Locate the cell with the specified text and output its [x, y] center coordinate. 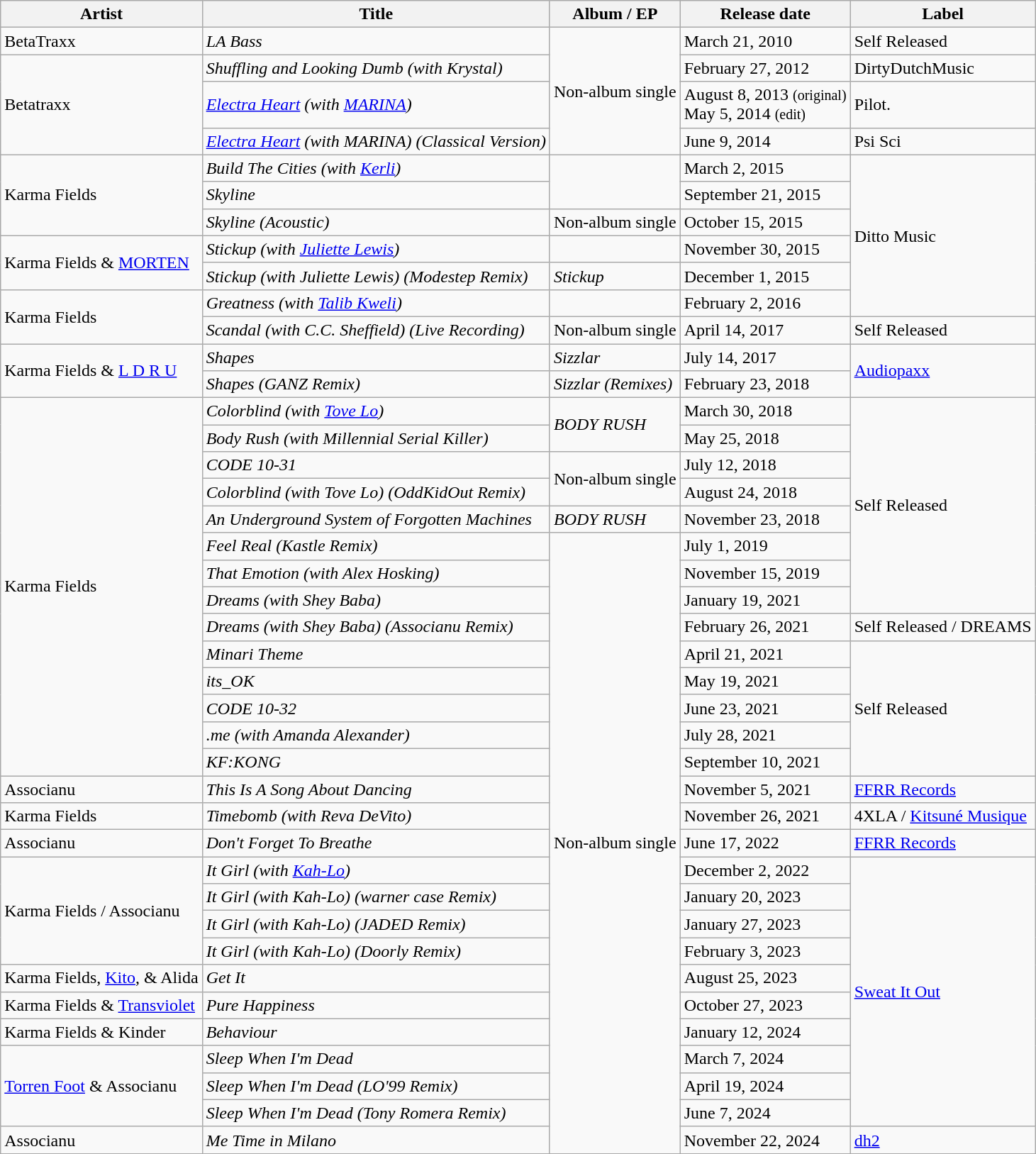
Build The Cities (with Kerli) [376, 168]
September 10, 2021 [765, 762]
June 17, 2022 [765, 843]
March 21, 2010 [765, 41]
Karma Fields & Transviolet [101, 1005]
BetaTraxx [101, 41]
September 21, 2015 [765, 195]
Minari Theme [376, 654]
Colorblind (with Tove Lo) [376, 411]
Stickup (with Juliette Lewis) (Modestep Remix) [376, 276]
its_OK [376, 681]
Stickup (with Juliette Lewis) [376, 249]
Skyline [376, 195]
DirtyDutchMusic [943, 68]
November 5, 2021 [765, 789]
March 7, 2024 [765, 1059]
Behaviour [376, 1032]
August 24, 2018 [765, 492]
June 9, 2014 [765, 141]
December 2, 2022 [765, 870]
Release date [765, 14]
Don't Forget To Breathe [376, 843]
dh2 [943, 1140]
Scandal (with C.C. Sheffield) (Live Recording) [376, 330]
Betatraxx [101, 105]
March 2, 2015 [765, 168]
January 20, 2023 [765, 897]
Sleep When I'm Dead (LO'99 Remix) [376, 1086]
February 27, 2012 [765, 68]
July 28, 2021 [765, 735]
Karma Fields & Kinder [101, 1032]
Sleep When I'm Dead (Tony Romera Remix) [376, 1113]
Electra Heart (with MARINA) (Classical Version) [376, 141]
December 1, 2015 [765, 276]
March 30, 2018 [765, 411]
KF:KONG [376, 762]
April 19, 2024 [765, 1086]
May 25, 2018 [765, 438]
February 2, 2016 [765, 303]
Album / EP [615, 14]
Dreams (with Shey Baba) (Associanu Remix) [376, 627]
Skyline (Acoustic) [376, 222]
July 1, 2019 [765, 546]
CODE 10-31 [376, 465]
July 14, 2017 [765, 357]
Title [376, 14]
November 30, 2015 [765, 249]
Sweat It Out [943, 992]
Psi Sci [943, 141]
November 15, 2019 [765, 573]
An Underground System of Forgotten Machines [376, 519]
Artist [101, 14]
LA Bass [376, 41]
It Girl (with Kah-Lo) [376, 870]
February 26, 2021 [765, 627]
Body Rush (with Millennial Serial Killer) [376, 438]
Torren Foot & Associanu [101, 1086]
January 12, 2024 [765, 1032]
Colorblind (with Tove Lo) (OddKidOut Remix) [376, 492]
November 23, 2018 [765, 519]
Feel Real (Kastle Remix) [376, 546]
4XLA / Kitsuné Musique [943, 816]
Electra Heart (with MARINA) [376, 105]
November 22, 2024 [765, 1140]
Karma Fields, Kito, & Alida [101, 978]
May 19, 2021 [765, 681]
February 3, 2023 [765, 951]
Audiopaxx [943, 370]
It Girl (with Kah-Lo) (JADED Remix) [376, 924]
It Girl (with Kah-Lo) (warner case Remix) [376, 897]
November 26, 2021 [765, 816]
October 15, 2015 [765, 222]
Pure Happiness [376, 1005]
Karma Fields & MORTEN [101, 262]
February 23, 2018 [765, 384]
Stickup [615, 276]
Greatness (with Talib Kweli) [376, 303]
Pilot. [943, 105]
Ditto Music [943, 235]
This Is A Song About Dancing [376, 789]
Dreams (with Shey Baba) [376, 600]
August 25, 2023 [765, 978]
CODE 10-32 [376, 708]
Me Time in Milano [376, 1140]
August 8, 2013 (original)May 5, 2014 (edit) [765, 105]
Shapes (GANZ Remix) [376, 384]
Sizzlar [615, 357]
January 19, 2021 [765, 600]
Shapes [376, 357]
Sizzlar (Remixes) [615, 384]
Timebomb (with Reva DeVito) [376, 816]
It Girl (with Kah-Lo) (Doorly Remix) [376, 951]
October 27, 2023 [765, 1005]
.me (with Amanda Alexander) [376, 735]
July 12, 2018 [765, 465]
June 23, 2021 [765, 708]
Label [943, 14]
Self Released / DREAMS [943, 627]
That Emotion (with Alex Hosking) [376, 573]
Sleep When I'm Dead [376, 1059]
April 21, 2021 [765, 654]
January 27, 2023 [765, 924]
Karma Fields & L D R U [101, 370]
June 7, 2024 [765, 1113]
April 14, 2017 [765, 330]
Shuffling and Looking Dumb (with Krystal) [376, 68]
Karma Fields / Associanu [101, 911]
Get It [376, 978]
